Provide the [X, Y] coordinate of the cell's center where the given text is located.  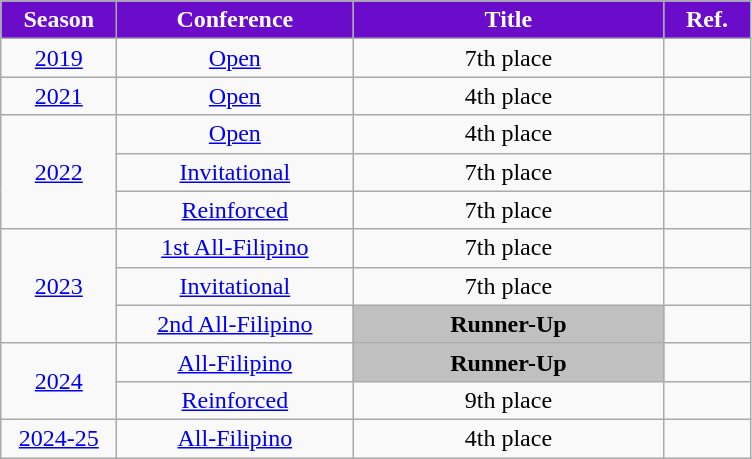
Title [508, 20]
2022 [59, 172]
2024-25 [59, 438]
1st All-Filipino [235, 248]
2021 [59, 96]
2024 [59, 381]
2nd All-Filipino [235, 324]
9th place [508, 400]
2019 [59, 58]
Ref. [707, 20]
2023 [59, 286]
Season [59, 20]
Conference [235, 20]
